Pinpoint the cell where the given text exists, returning its [x, y] midpoint coordinate. 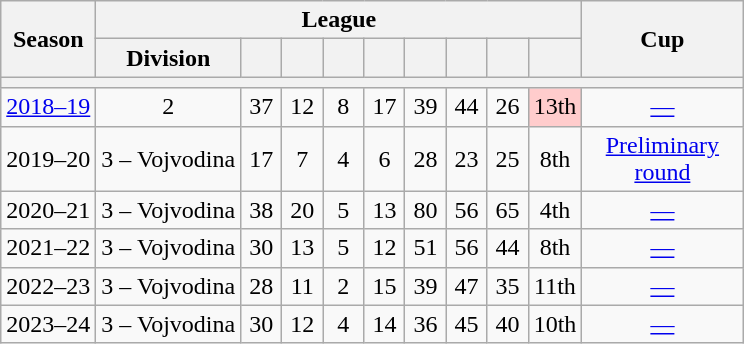
2021–22 [48, 248]
6 [384, 158]
51 [426, 248]
40 [508, 324]
45 [466, 324]
80 [426, 210]
Preliminary round [662, 158]
47 [466, 286]
25 [508, 158]
14 [384, 324]
7 [302, 158]
2023–24 [48, 324]
38 [262, 210]
15 [384, 286]
2018–19 [48, 107]
Cup [662, 39]
35 [508, 286]
2020–21 [48, 210]
Division [168, 58]
2022–23 [48, 286]
Season [48, 39]
37 [262, 107]
10th [555, 324]
65 [508, 210]
4th [555, 210]
2019–20 [48, 158]
26 [508, 107]
20 [302, 210]
23 [466, 158]
8 [344, 107]
11th [555, 286]
36 [426, 324]
League [339, 20]
11 [302, 286]
13th [555, 107]
